Scan for the cell matching the given text and deliver its [X, Y] coordinate at center. 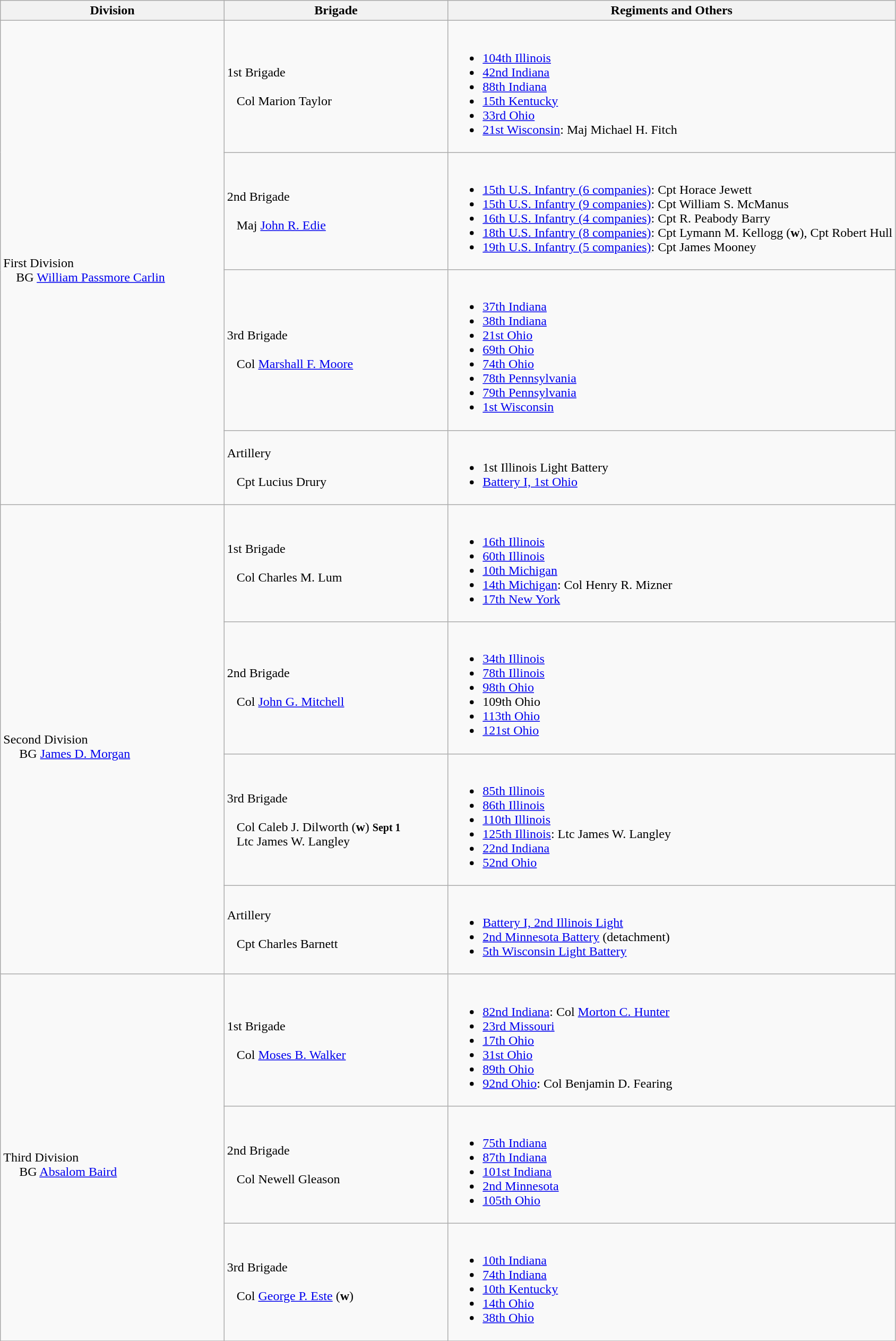
Battery I, 2nd Illinois Light2nd Minnesota Battery (detachment)5th Wisconsin Light Battery [672, 929]
82nd Indiana: Col Morton C. Hunter23rd Missouri17th Ohio31st Ohio89th Ohio92nd Ohio: Col Benjamin D. Fearing [672, 1040]
37th Indiana38th Indiana21st Ohio69th Ohio74th Ohio78th Pennsylvania79th Pennsylvania1st Wisconsin [672, 350]
16th Illinois60th Illinois10th Michigan14th Michigan: Col Henry R. Mizner17th New York [672, 563]
75th Indiana87th Indiana101st Indiana2nd Minnesota105th Ohio [672, 1164]
Brigade [336, 11]
10th Indiana74th Indiana10th Kentucky14th Ohio38th Ohio [672, 1282]
104th Illinois42nd Indiana88th Indiana15th Kentucky33rd Ohio21st Wisconsin: Maj Michael H. Fitch [672, 87]
Artillery Cpt Lucius Drury [336, 467]
1st Brigade Col Marion Taylor [336, 87]
Second Division BG James D. Morgan [113, 739]
Artillery Cpt Charles Barnett [336, 929]
First Division BG William Passmore Carlin [113, 262]
2nd Brigade Col John G. Mitchell [336, 688]
3rd Brigade Col George P. Este (w) [336, 1282]
3rd Brigade Col Marshall F. Moore [336, 350]
2nd Brigade Col Newell Gleason [336, 1164]
2nd Brigade Maj John R. Edie [336, 211]
85th Illinois86th Illinois110th Illinois125th Illinois: Ltc James W. Langley22nd Indiana52nd Ohio [672, 819]
3rd Brigade Col Caleb J. Dilworth (w) Sept 1 Ltc James W. Langley [336, 819]
1st Brigade Col Charles M. Lum [336, 563]
Regiments and Others [672, 11]
34th Illinois78th Illinois98th Ohio109th Ohio113th Ohio121st Ohio [672, 688]
Division [113, 11]
Third Division BG Absalom Baird [113, 1157]
1st Illinois Light BatteryBattery I, 1st Ohio [672, 467]
1st Brigade Col Moses B. Walker [336, 1040]
